Detect which cell encompasses the target text, then output its (x, y) center coordinate. 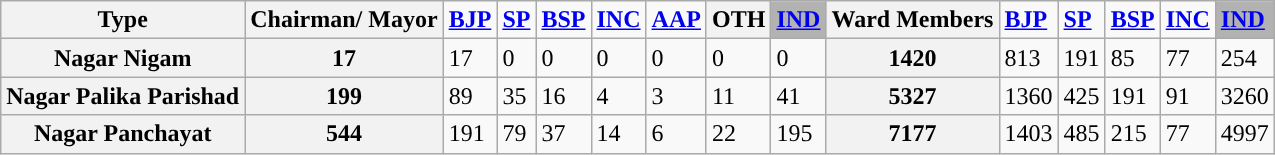
215 (1132, 134)
14 (618, 134)
Ward Members (912, 20)
Nagar Palika Parishad (123, 96)
22 (738, 134)
1403 (1028, 134)
3 (676, 96)
7177 (912, 134)
11 (738, 96)
91 (1188, 96)
OTH (738, 20)
425 (1082, 96)
254 (1244, 58)
4997 (1244, 134)
AAP (676, 20)
199 (344, 96)
89 (470, 96)
5327 (912, 96)
813 (1028, 58)
485 (1082, 134)
37 (564, 134)
85 (1132, 58)
16 (564, 96)
544 (344, 134)
79 (516, 134)
Type (123, 20)
Nagar Nigam (123, 58)
195 (798, 134)
Nagar Panchayat (123, 134)
6 (676, 134)
1420 (912, 58)
4 (618, 96)
3260 (1244, 96)
41 (798, 96)
1360 (1028, 96)
Chairman/ Mayor (344, 20)
35 (516, 96)
